Scan for the cell matching the given text and deliver its [X, Y] coordinate at center. 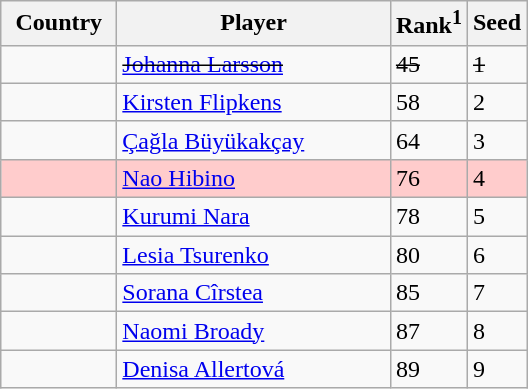
3 [496, 140]
9 [496, 369]
Rank1 [428, 24]
1 [496, 64]
Sorana Cîrstea [254, 293]
Nao Hibino [254, 178]
8 [496, 331]
Naomi Broady [254, 331]
76 [428, 178]
Johanna Larsson [254, 64]
Seed [496, 24]
Denisa Allertová [254, 369]
89 [428, 369]
80 [428, 255]
Lesia Tsurenko [254, 255]
6 [496, 255]
64 [428, 140]
Country [59, 24]
58 [428, 102]
4 [496, 178]
Kurumi Nara [254, 217]
Çağla Büyükakçay [254, 140]
87 [428, 331]
Kirsten Flipkens [254, 102]
Player [254, 24]
2 [496, 102]
85 [428, 293]
45 [428, 64]
78 [428, 217]
5 [496, 217]
7 [496, 293]
